Scan for the cell matching the given text and deliver its [x, y] coordinate at center. 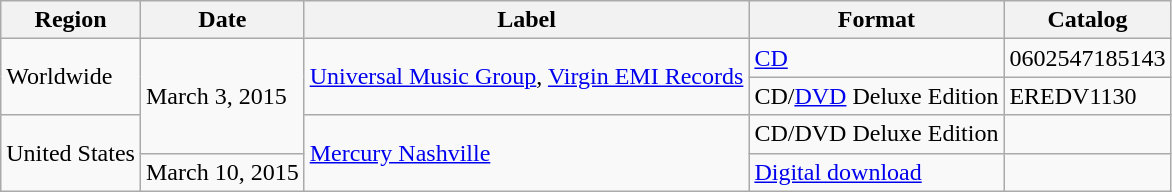
EREDV1130 [1088, 96]
Catalog [1088, 20]
Format [876, 20]
Label [526, 20]
March 3, 2015 [222, 96]
CD [876, 58]
March 10, 2015 [222, 172]
Region [71, 20]
Mercury Nashville [526, 153]
Date [222, 20]
0602547185143 [1088, 58]
Universal Music Group, Virgin EMI Records [526, 77]
United States [71, 153]
Digital download [876, 172]
Worldwide [71, 77]
